From the cell containing the given text, extract its center point as [X, Y] coordinate. 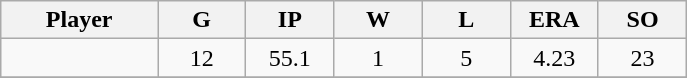
IP [290, 20]
4.23 [554, 58]
5 [466, 58]
23 [642, 58]
ERA [554, 20]
G [202, 20]
SO [642, 20]
W [378, 20]
Player [80, 20]
1 [378, 58]
12 [202, 58]
L [466, 20]
55.1 [290, 58]
